For the text-containing cell, return its midpoint in [X, Y] coordinate format. 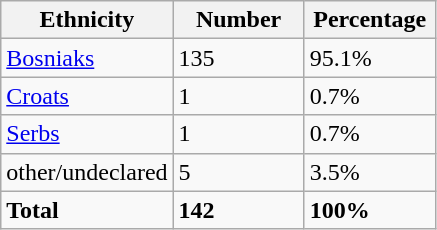
135 [238, 58]
other/undeclared [87, 172]
5 [238, 172]
95.1% [370, 58]
Ethnicity [87, 20]
Number [238, 20]
Percentage [370, 20]
Serbs [87, 134]
142 [238, 210]
Croats [87, 96]
3.5% [370, 172]
Total [87, 210]
100% [370, 210]
Bosniaks [87, 58]
